Return the [X, Y] coordinate for the center point of the cell that contains the specified text.  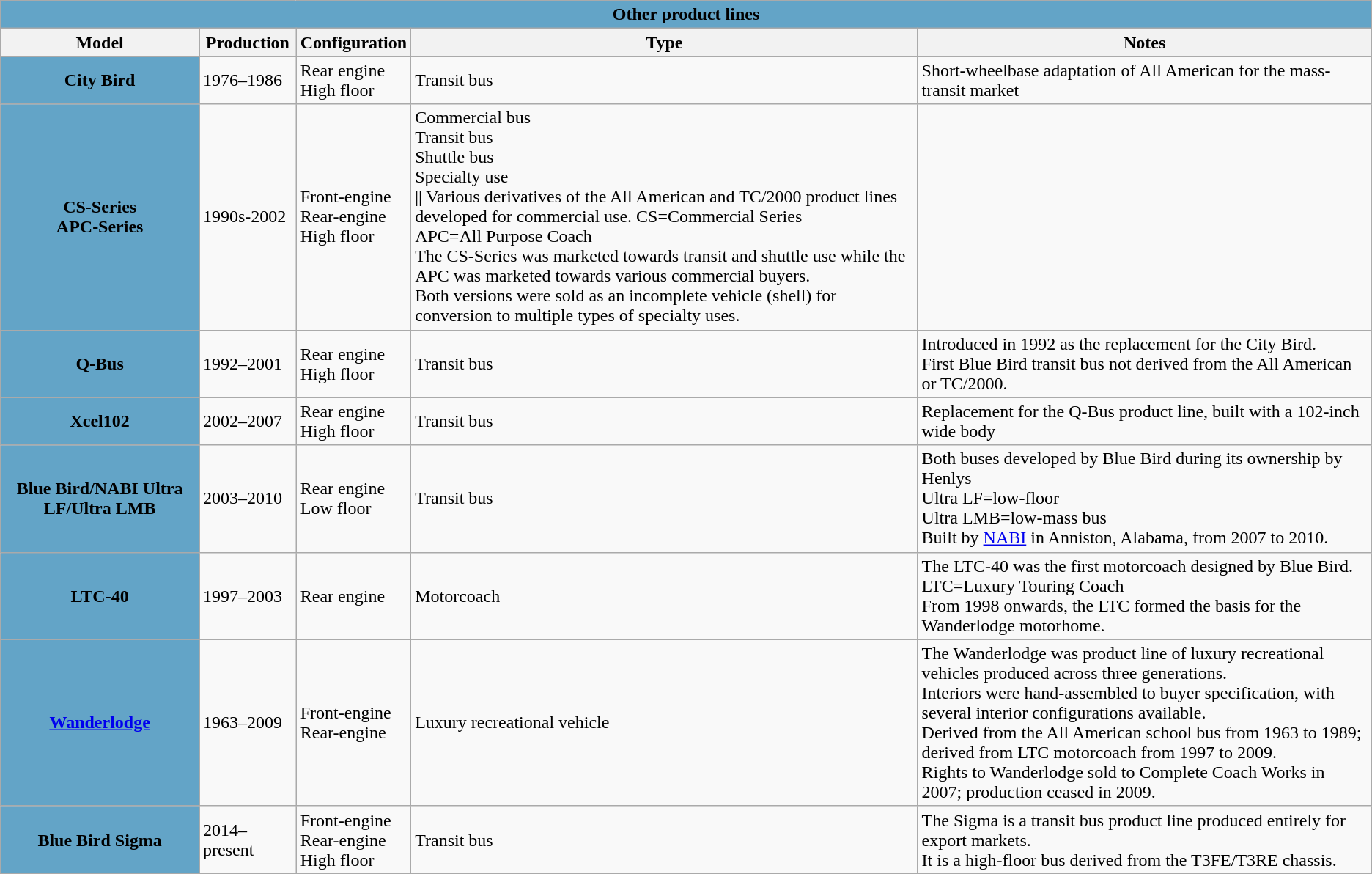
1963–2009 [248, 723]
2002–2007 [248, 421]
Configuration [353, 43]
1992–2001 [248, 364]
Blue Bird Sigma [100, 840]
1997–2003 [248, 595]
1976–1986 [248, 81]
Blue Bird/NABI Ultra LF/Ultra LMB [100, 499]
Motorcoach [664, 595]
Replacement for the Q-Bus product line, built with a 102-inch wide body [1145, 421]
Rear engine [353, 595]
Short-wheelbase adaptation of All American for the mass-transit market [1145, 81]
Production [248, 43]
Model [100, 43]
LTC-40 [100, 595]
2003–2010 [248, 499]
2014–present [248, 840]
Rear engineLow floor [353, 499]
Notes [1145, 43]
Other product lines [686, 15]
Q-Bus [100, 364]
Introduced in 1992 as the replacement for the City Bird.First Blue Bird transit bus not derived from the All American or TC/2000. [1145, 364]
CS-SeriesAPC-Series [100, 217]
Xcel102 [100, 421]
Luxury recreational vehicle [664, 723]
Wanderlodge [100, 723]
City Bird [100, 81]
The Sigma is a transit bus product line produced entirely for export markets.It is a high-floor bus derived from the T3FE/T3RE chassis. [1145, 840]
1990s-2002 [248, 217]
Type [664, 43]
Front-engineRear-engine [353, 723]
